Identify which cell holds the provided text, then report its (X, Y) central coordinate. 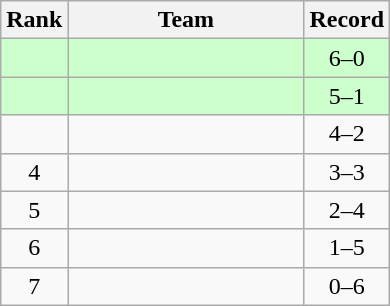
6–0 (347, 58)
Rank (34, 20)
6 (34, 248)
7 (34, 286)
2–4 (347, 210)
4 (34, 172)
4–2 (347, 134)
5 (34, 210)
1–5 (347, 248)
0–6 (347, 286)
Record (347, 20)
3–3 (347, 172)
5–1 (347, 96)
Team (186, 20)
